Detect which cell encompasses the target text, then output its [x, y] center coordinate. 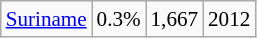
2012 [229, 18]
0.3% [119, 18]
Suriname [46, 18]
1,667 [174, 18]
